Return the [X, Y] coordinate for the center point of the cell that contains the specified text.  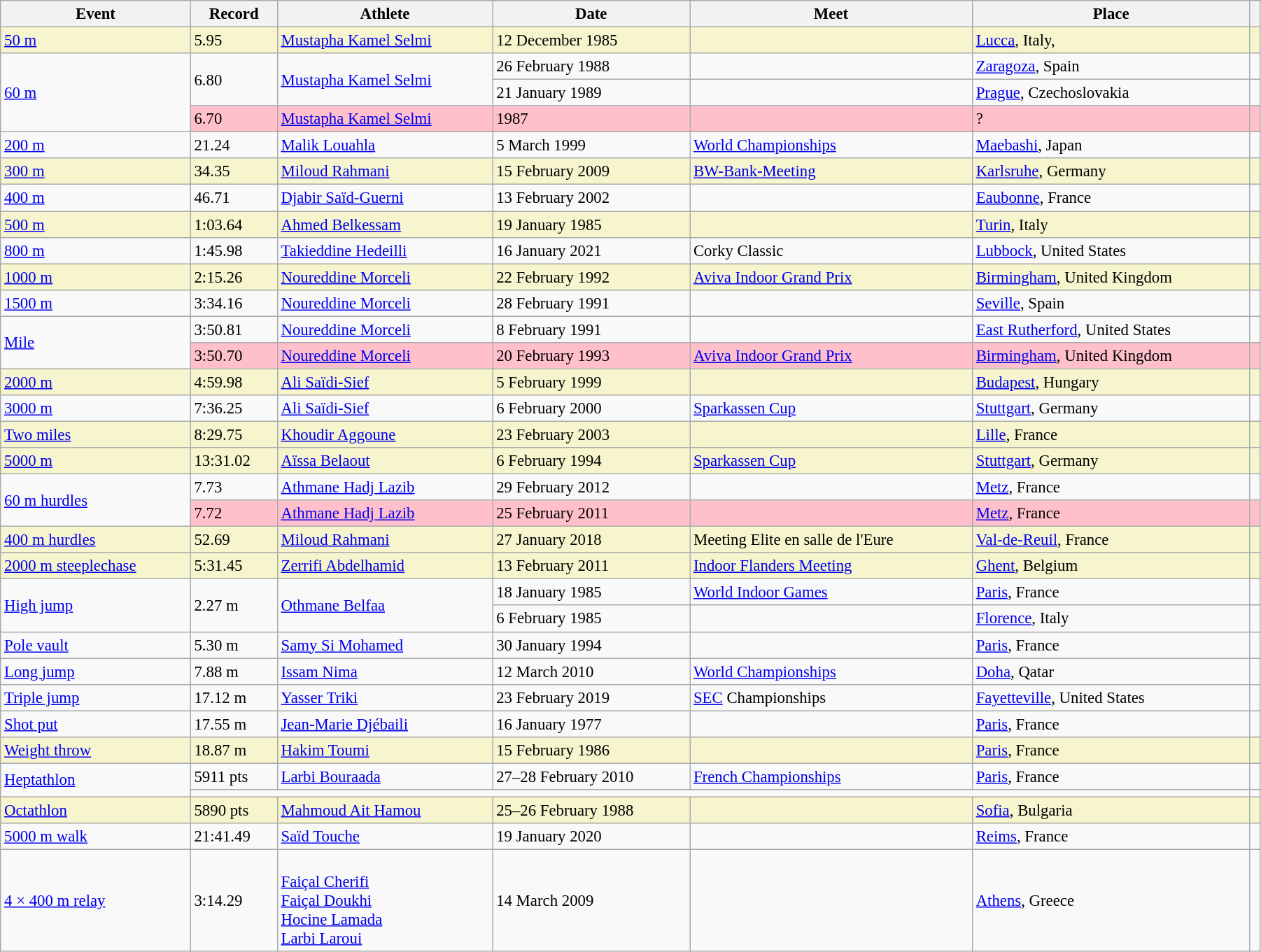
Lucca, Italy, [1111, 41]
6.70 [234, 119]
4:59.98 [234, 382]
500 m [95, 225]
18.87 m [234, 751]
Record [234, 14]
30 January 1994 [591, 645]
16 January 1977 [591, 724]
60 m hurdles [95, 501]
Two miles [95, 434]
2000 m steeplechase [95, 566]
Lille, France [1111, 434]
19 January 2020 [591, 837]
26 February 1988 [591, 66]
Zaragoza, Spain [1111, 66]
Khoudir Aggoune [385, 434]
Sofia, Bulgaria [1111, 810]
Faiçal CherifiFaiçal DoukhiHocine LamadaLarbi Laroui [385, 901]
? [1111, 119]
High jump [95, 606]
15 February 2009 [591, 171]
4 × 400 m relay [95, 901]
28 February 1991 [591, 303]
25 February 2011 [591, 513]
Athlete [385, 14]
Eaubonne, France [1111, 198]
Mahmoud Ait Hamou [385, 810]
800 m [95, 250]
46.71 [234, 198]
34.35 [234, 171]
13 February 2011 [591, 566]
Weight throw [95, 751]
52.69 [234, 540]
Event [95, 14]
Meet [831, 14]
5.95 [234, 41]
Shot put [95, 724]
SEC Championships [831, 697]
17.55 m [234, 724]
21 January 1989 [591, 93]
Othmane Belfaa [385, 606]
7.73 [234, 488]
7.88 m [234, 672]
Pole vault [95, 645]
1:03.64 [234, 225]
Indoor Flanders Meeting [831, 566]
East Rutherford, United States [1111, 329]
Yasser Triki [385, 697]
3000 m [95, 408]
21:41.49 [234, 837]
19 January 1985 [591, 225]
400 m hurdles [95, 540]
5000 m walk [95, 837]
1500 m [95, 303]
5.30 m [234, 645]
Maebashi, Japan [1111, 145]
Ghent, Belgium [1111, 566]
3:14.29 [234, 901]
3:50.70 [234, 356]
8:29.75 [234, 434]
Prague, Czechoslovakia [1111, 93]
18 January 1985 [591, 592]
5 March 1999 [591, 145]
12 March 2010 [591, 672]
Meeting Elite en salle de l'Eure [831, 540]
Ahmed Belkessam [385, 225]
Florence, Italy [1111, 619]
Djabir Saïd-Guerni [385, 198]
5 February 1999 [591, 382]
1987 [591, 119]
Corky Classic [831, 250]
BW-Bank-Meeting [831, 171]
Long jump [95, 672]
Val-de-Reuil, France [1111, 540]
Aïssa Belaout [385, 461]
17.12 m [234, 697]
Triple jump [95, 697]
3:50.81 [234, 329]
Malik Louahla [385, 145]
World Indoor Games [831, 592]
25–26 February 1988 [591, 810]
22 February 1992 [591, 277]
5:31.45 [234, 566]
300 m [95, 171]
Doha, Qatar [1111, 672]
Lubbock, United States [1111, 250]
8 February 1991 [591, 329]
60 m [95, 92]
13 February 2002 [591, 198]
6 February 1985 [591, 619]
2.27 m [234, 606]
12 December 1985 [591, 41]
13:31.02 [234, 461]
16 January 2021 [591, 250]
29 February 2012 [591, 488]
200 m [95, 145]
Budapest, Hungary [1111, 382]
2000 m [95, 382]
Heptathlon [95, 780]
Samy Si Mohamed [385, 645]
Issam Nima [385, 672]
Hakim Toumi [385, 751]
Takieddine Hedeilli [385, 250]
23 February 2019 [591, 697]
20 February 1993 [591, 356]
Jean-Marie Djébaili [385, 724]
French Championships [831, 776]
3:34.16 [234, 303]
Seville, Spain [1111, 303]
27 January 2018 [591, 540]
Turin, Italy [1111, 225]
Zerrifi Abdelhamid [385, 566]
Fayetteville, United States [1111, 697]
23 February 2003 [591, 434]
27–28 February 2010 [591, 776]
Place [1111, 14]
Date [591, 14]
15 February 1986 [591, 751]
7:36.25 [234, 408]
21.24 [234, 145]
1:45.98 [234, 250]
Reims, France [1111, 837]
7.72 [234, 513]
400 m [95, 198]
14 March 2009 [591, 901]
5000 m [95, 461]
5911 pts [234, 776]
Mile [95, 343]
Athens, Greece [1111, 901]
1000 m [95, 277]
Octathlon [95, 810]
2:15.26 [234, 277]
6 February 1994 [591, 461]
50 m [95, 41]
Karlsruhe, Germany [1111, 171]
6.80 [234, 80]
6 February 2000 [591, 408]
Larbi Bouraada [385, 776]
5890 pts [234, 810]
Saïd Touche [385, 837]
